Provide the (X, Y) coordinate of the cell's center where the given text is located.  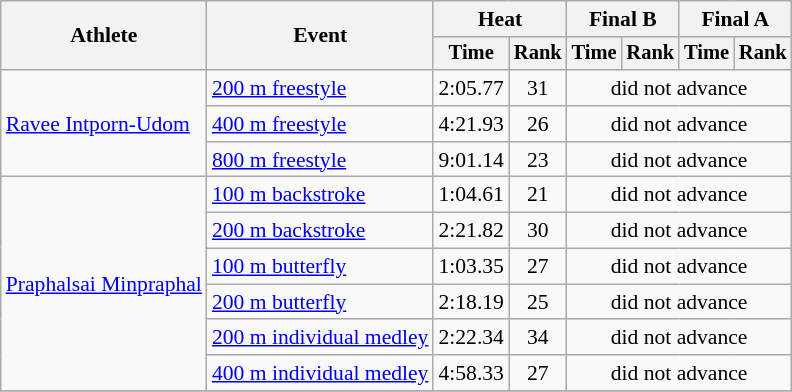
2:18.19 (470, 302)
26 (538, 124)
200 m freestyle (320, 88)
25 (538, 302)
100 m backstroke (320, 195)
9:01.14 (470, 160)
34 (538, 338)
31 (538, 88)
400 m freestyle (320, 124)
200 m individual medley (320, 338)
Heat (500, 19)
Final A (735, 19)
Ravee Intporn-Udom (104, 124)
4:58.33 (470, 373)
2:05.77 (470, 88)
1:03.35 (470, 267)
400 m individual medley (320, 373)
100 m butterfly (320, 267)
800 m freestyle (320, 160)
21 (538, 195)
4:21.93 (470, 124)
23 (538, 160)
Final B (623, 19)
2:21.82 (470, 231)
Event (320, 36)
1:04.61 (470, 195)
Praphalsai Minpraphal (104, 284)
30 (538, 231)
200 m butterfly (320, 302)
Athlete (104, 36)
200 m backstroke (320, 231)
2:22.34 (470, 338)
